Output the [x, y] coordinate of the center of the cell containing the given text.  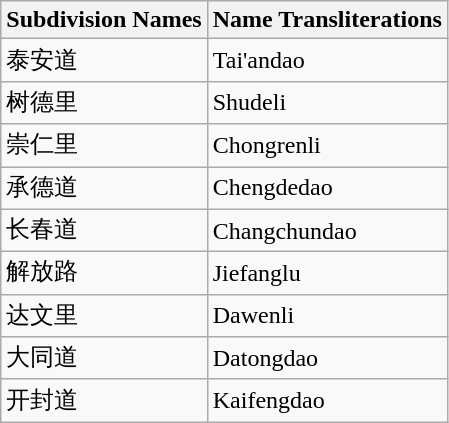
Dawenli [327, 316]
Name Transliterations [327, 20]
Tai'andao [327, 60]
Jiefanglu [327, 274]
Chongrenli [327, 146]
解放路 [104, 274]
Chengdedao [327, 188]
树德里 [104, 102]
达文里 [104, 316]
开封道 [104, 400]
Changchundao [327, 230]
长春道 [104, 230]
Datongdao [327, 358]
大同道 [104, 358]
承德道 [104, 188]
泰安道 [104, 60]
Shudeli [327, 102]
崇仁里 [104, 146]
Subdivision Names [104, 20]
Kaifengdao [327, 400]
